Return [X, Y] of the center of cell containing provided text 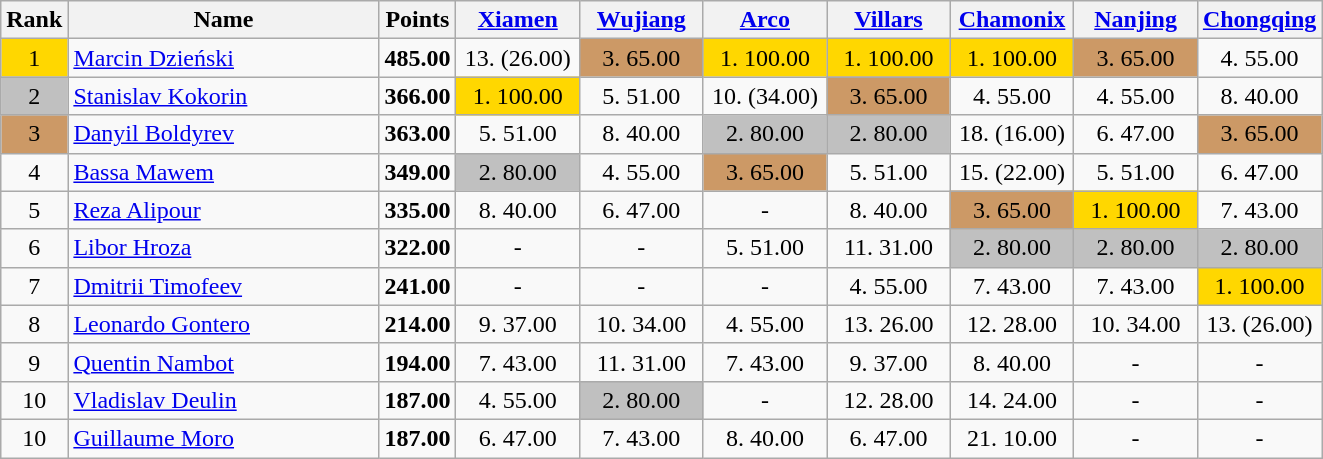
Points [418, 20]
Dmitrii Timofeev [224, 286]
485.00 [418, 58]
15. (22.00) [1012, 172]
Arco [765, 20]
Nanjing [1136, 20]
Guillaume Moro [224, 438]
4 [34, 172]
Libor Hroza [224, 248]
14. 24.00 [1012, 400]
10. (34.00) [765, 96]
366.00 [418, 96]
Name [224, 20]
1 [34, 58]
3 [34, 134]
21. 10.00 [1012, 438]
335.00 [418, 210]
Chongqing [1259, 20]
2 [34, 96]
Xiamen [518, 20]
Quentin Nambot [224, 362]
Chamonix [1012, 20]
214.00 [418, 324]
Villars [889, 20]
363.00 [418, 134]
322.00 [418, 248]
Danyil Boldyrev [224, 134]
Bassa Mawem [224, 172]
8 [34, 324]
13. 26.00 [889, 324]
Rank [34, 20]
Leonardo Gontero [224, 324]
Vladislav Deulin [224, 400]
241.00 [418, 286]
Reza Alipour [224, 210]
Marcin Dzieński [224, 58]
5 [34, 210]
9 [34, 362]
349.00 [418, 172]
Stanislav Kokorin [224, 96]
194.00 [418, 362]
18. (16.00) [1012, 134]
7 [34, 286]
6 [34, 248]
Wujiang [642, 20]
